Return [X, Y] of the center of cell containing provided text 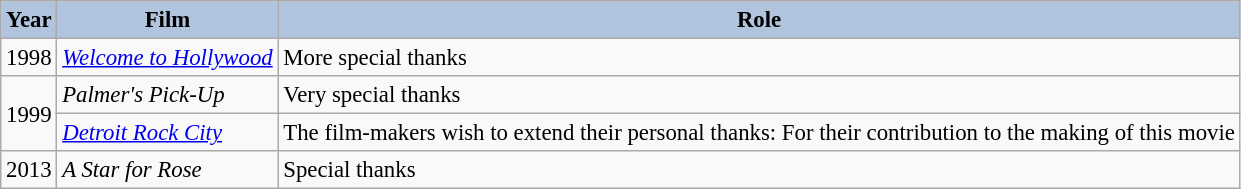
Film [168, 20]
The film-makers wish to extend their personal thanks: For their contribution to the making of this movie [759, 133]
Year [29, 20]
Palmer's Pick-Up [168, 95]
Special thanks [759, 170]
More special thanks [759, 58]
Welcome to Hollywood [168, 58]
1998 [29, 58]
A Star for Rose [168, 170]
Very special thanks [759, 95]
1999 [29, 114]
Role [759, 20]
Detroit Rock City [168, 133]
2013 [29, 170]
